For the text-containing cell, return its midpoint in (x, y) coordinate format. 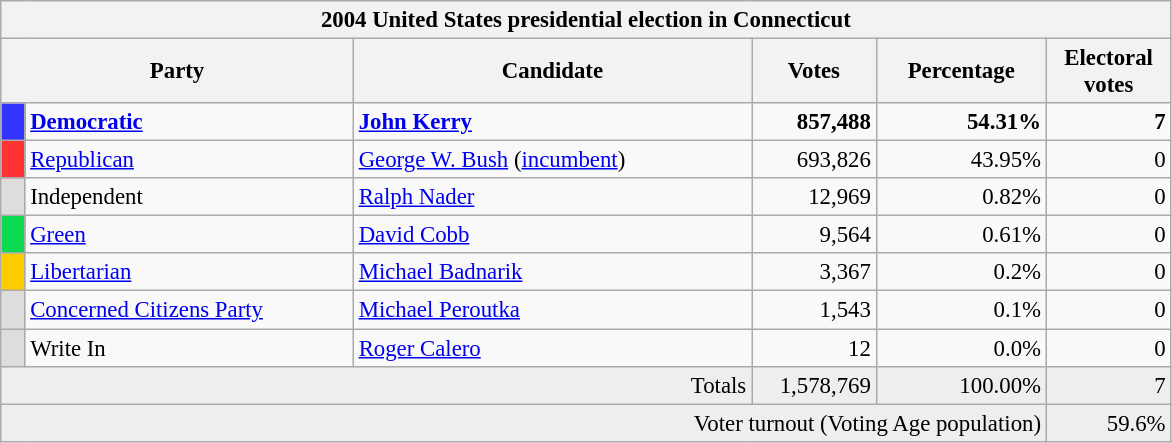
Totals (376, 385)
100.00% (961, 385)
Votes (814, 72)
12 (814, 348)
3,367 (814, 273)
Party (178, 72)
Candidate (552, 72)
0.82% (961, 197)
693,826 (814, 160)
Voter turnout (Voting Age population) (524, 423)
0.2% (961, 273)
George W. Bush (incumbent) (552, 160)
0.0% (961, 348)
1,543 (814, 310)
857,488 (814, 122)
Write In (189, 348)
9,564 (814, 235)
Democratic (189, 122)
54.31% (961, 122)
Republican (189, 160)
Electoral votes (1108, 72)
Michael Badnarik (552, 273)
Percentage (961, 72)
Ralph Nader (552, 197)
1,578,769 (814, 385)
Green (189, 235)
2004 United States presidential election in Connecticut (586, 20)
Libertarian (189, 273)
Roger Calero (552, 348)
Michael Peroutka (552, 310)
Independent (189, 197)
Concerned Citizens Party (189, 310)
43.95% (961, 160)
0.1% (961, 310)
59.6% (1108, 423)
John Kerry (552, 122)
David Cobb (552, 235)
12,969 (814, 197)
0.61% (961, 235)
